Return [X, Y] of the center of cell containing provided text 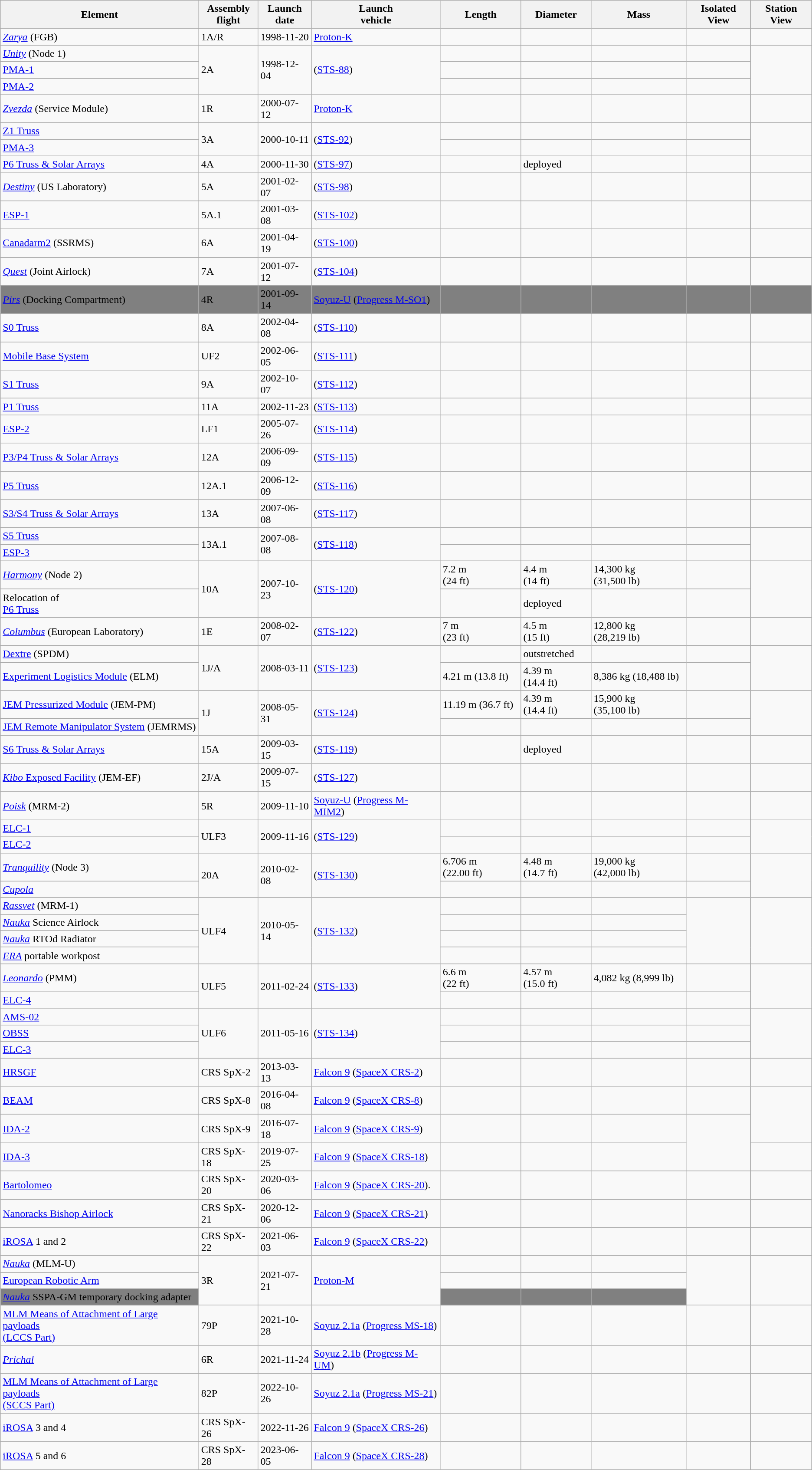
20A [228, 875]
4R [228, 299]
2009-11-10 [285, 806]
Z1 Truss [100, 131]
2J/A [228, 778]
ESP-3 [100, 552]
ELC-2 [100, 845]
2008-03-11 [285, 668]
2022-11-26 [285, 1427]
(STS-117) [376, 514]
6.706 m (22.00 ft) [481, 867]
2016-07-18 [285, 1128]
2021-06-03 [285, 1241]
2002-10-07 [285, 385]
13A [228, 514]
Poisk (MRM-2) [100, 806]
(STS-130) [376, 875]
CRS SpX-8 [228, 1101]
BEAM [100, 1101]
2009-03-15 [285, 749]
(STS-102) [376, 214]
ESP-1 [100, 214]
Harmony (Node 2) [100, 575]
Nauka RTOd Radiator [100, 939]
82P [228, 1393]
(STS-132) [376, 931]
ELC-3 [100, 1050]
2021-07-21 [285, 1280]
Zarya (FGB) [100, 37]
CRS SpX-26 [228, 1427]
Soyuz-U (Progress M-SO1) [376, 299]
2020-12-06 [285, 1213]
Length [481, 15]
CRS SpX-22 [228, 1241]
MLM Means of Attachment of Large payloads(SCCS Part) [100, 1393]
2009-07-15 [285, 778]
Launchvehicle [376, 15]
ULF6 [228, 1033]
Mass [638, 15]
Dextre (SPDM) [100, 654]
2001-04-19 [285, 243]
13A.1 [228, 544]
PMA-1 [100, 70]
(STS-111) [376, 356]
7.2 m(24 ft) [481, 575]
(STS-110) [376, 328]
JEM Pressurized Module (JEM-PM) [100, 705]
11A [228, 407]
European Robotic Arm [100, 1280]
1998-11-20 [285, 37]
Rassvet (MRM-1) [100, 906]
2020-03-06 [285, 1185]
(STS-133) [376, 986]
2019-07-25 [285, 1157]
Falcon 9 (SpaceX CRS-22) [376, 1241]
(STS-104) [376, 271]
Nauka SSPA-GM temporary docking adapter [100, 1297]
6R [228, 1359]
2002-06-05 [285, 356]
2A [228, 70]
15A [228, 749]
6.6 m(22 ft) [481, 977]
2007-10-23 [285, 589]
Soyuz-U (Progress M-MIM2) [376, 806]
4.48 m (14.7 ft) [556, 867]
ERA portable workpost [100, 955]
iROSA 5 and 6 [100, 1456]
3A [228, 139]
iROSA 1 and 2 [100, 1241]
S0 Truss [100, 328]
Unity (Node 1) [100, 53]
UF2 [228, 356]
(STS-115) [376, 457]
Bartolomeo [100, 1185]
S6 Truss & Solar Arrays [100, 749]
2008-05-31 [285, 713]
CRS SpX-20 [228, 1185]
S1 Truss [100, 385]
LF1 [228, 429]
Falcon 9 (SpaceX CRS-18) [376, 1157]
1A/R [228, 37]
PMA-2 [100, 86]
2006-12-09 [285, 485]
4.57 m (15.0 ft) [556, 977]
(STS-129) [376, 836]
12A [228, 457]
PMA-3 [100, 148]
Destiny (US Laboratory) [100, 187]
(STS-116) [376, 485]
Isolated View [718, 15]
ELC-4 [100, 1000]
4.4 m(14 ft) [556, 575]
(STS-119) [376, 749]
Pirs (Docking Compartment) [100, 299]
2007-06-08 [285, 514]
Mobile Base System [100, 356]
P1 Truss [100, 407]
2010-05-14 [285, 931]
(STS-114) [376, 429]
8A [228, 328]
iROSA 3 and 4 [100, 1427]
CRS SpX-21 [228, 1213]
Leonardo (PMM) [100, 977]
Falcon 9 (SpaceX CRS-21) [376, 1213]
Assemblyflight [228, 15]
(STS-100) [376, 243]
Falcon 9 (SpaceX CRS-28) [376, 1456]
Nanoracks Bishop Airlock [100, 1213]
1E [228, 631]
Columbus (European Laboratory) [100, 631]
(STS-118) [376, 544]
Experiment Logistics Module (ELM) [100, 676]
P3/P4 Truss & Solar Arrays [100, 457]
6A [228, 243]
10A [228, 589]
Canadarm2 (SSRMS) [100, 243]
P5 Truss [100, 485]
2001-09-14 [285, 299]
2000-07-12 [285, 109]
79P [228, 1325]
19,000 kg (42,000 lb) [638, 867]
1J/A [228, 668]
4.21 m (13.8 ft) [481, 676]
(STS-88) [376, 70]
Falcon 9 (SpaceX CRS-20). [376, 1185]
AMS-02 [100, 1017]
Nauka (MLM-U) [100, 1264]
CRS SpX-9 [228, 1128]
3R [228, 1280]
IDA-3 [100, 1157]
2007-08-08 [285, 544]
ULF3 [228, 836]
Relocation ofP6 Truss [100, 603]
1998-12-04 [285, 70]
(STS-120) [376, 589]
15,900 kg (35,100 lb) [638, 705]
4,082 kg (8,999 lb) [638, 977]
2008-02-07 [285, 631]
14,300 kg (31,500 lb) [638, 575]
2011-02-24 [285, 986]
1J [228, 713]
ULF5 [228, 986]
HRSGF [100, 1072]
(STS-112) [376, 385]
(STS-97) [376, 164]
4A [228, 164]
2001-03-08 [285, 214]
2001-07-12 [285, 271]
Station View [782, 15]
Launchdate [285, 15]
2001-02-07 [285, 187]
(STS-124) [376, 713]
2006-09-09 [285, 457]
2023-06-05 [285, 1456]
ESP-2 [100, 429]
2021-11-24 [285, 1359]
ELC-1 [100, 828]
S3/S4 Truss & Solar Arrays [100, 514]
2005-07-26 [285, 429]
Falcon 9 (SpaceX CRS-2) [376, 1072]
12,800 kg (28,219 lb) [638, 631]
CRS SpX-28 [228, 1456]
P6 Truss & Solar Arrays [100, 164]
2013-03-13 [285, 1072]
8,386 kg (18,488 lb) [638, 676]
9A [228, 385]
CRS SpX-18 [228, 1157]
Proton-M [376, 1280]
MLM Means of Attachment of Large payloads(LCCS Part) [100, 1325]
5A.1 [228, 214]
2010-02-08 [285, 875]
2016-04-08 [285, 1101]
Diameter [556, 15]
7 m(23 ft) [481, 631]
12A.1 [228, 485]
(STS-113) [376, 407]
2022-10-26 [285, 1393]
Prichal [100, 1359]
S5 Truss [100, 536]
(STS-134) [376, 1033]
5A [228, 187]
Falcon 9 (SpaceX CRS-9) [376, 1128]
ULF4 [228, 931]
2021-10-28 [285, 1325]
Nauka Science Airlock [100, 922]
Falcon 9 (SpaceX CRS-26) [376, 1427]
2009-11-16 [285, 836]
(STS-92) [376, 139]
Zvezda (Service Module) [100, 109]
2011-05-16 [285, 1033]
Kibo Exposed Facility (JEM-EF) [100, 778]
Tranquility (Node 3) [100, 867]
Element [100, 15]
1R [228, 109]
OBSS [100, 1033]
5R [228, 806]
4.5 m(15 ft) [556, 631]
7A [228, 271]
IDA-2 [100, 1128]
(STS-122) [376, 631]
(STS-127) [376, 778]
Falcon 9 (SpaceX CRS-8) [376, 1101]
2000-10-11 [285, 139]
Soyuz 2.1a (Progress MS-21) [376, 1393]
(STS-123) [376, 668]
(STS-98) [376, 187]
JEM Remote Manipulator System (JEMRMS) [100, 727]
11.19 m (36.7 ft) [481, 705]
Soyuz 2.1b (Progress M-UM) [376, 1359]
Cupola [100, 889]
2000-11-30 [285, 164]
CRS SpX-2 [228, 1072]
Quest (Joint Airlock) [100, 271]
Soyuz 2.1a (Progress MS-18) [376, 1325]
2002-11-23 [285, 407]
outstretched [556, 654]
2002-04-08 [285, 328]
